Pinpoint the cell where the given text exists, returning its [X, Y] midpoint coordinate. 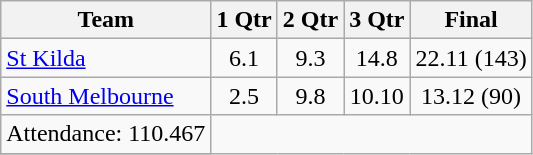
13.12 (90) [471, 96]
3 Qtr [377, 20]
Attendance: 110.467 [106, 134]
Team [106, 20]
14.8 [377, 58]
10.10 [377, 96]
2 Qtr [310, 20]
South Melbourne [106, 96]
9.3 [310, 58]
Final [471, 20]
1 Qtr [244, 20]
9.8 [310, 96]
22.11 (143) [471, 58]
2.5 [244, 96]
6.1 [244, 58]
St Kilda [106, 58]
